Find where the given text appears and provide that cell's center as (X, Y) coordinate. 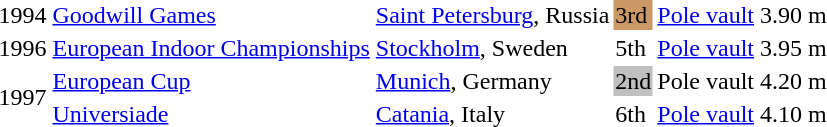
5th (634, 48)
European Indoor Championships (211, 48)
2nd (634, 81)
Munich, Germany (492, 81)
Stockholm, Sweden (492, 48)
Saint Petersburg, Russia (492, 15)
3rd (634, 15)
European Cup (211, 81)
Goodwill Games (211, 15)
